Find where the given text appears and provide that cell's center as [X, Y] coordinate. 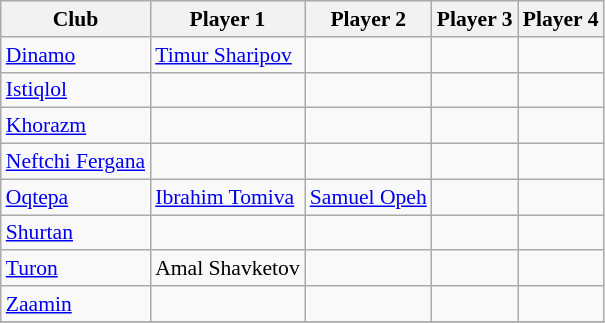
Oqtepa [76, 197]
Player 3 [475, 19]
Dinamo [76, 55]
Khorazm [76, 126]
Player 1 [228, 19]
Timur Sharipov [228, 55]
Amal Shavketov [228, 269]
Turon [76, 269]
Neftchi Fergana [76, 162]
Zaamin [76, 304]
Ibrahim Tomiva [228, 197]
Shurtan [76, 233]
Samuel Opeh [368, 197]
Player 4 [561, 19]
Player 2 [368, 19]
Istiqlol [76, 90]
Club [76, 19]
